Identify which cell holds the provided text, then report its [x, y] central coordinate. 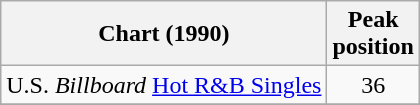
Peakposition [373, 34]
36 [373, 85]
U.S. Billboard Hot R&B Singles [164, 85]
Chart (1990) [164, 34]
